Return [x, y] of the center of cell containing provided text 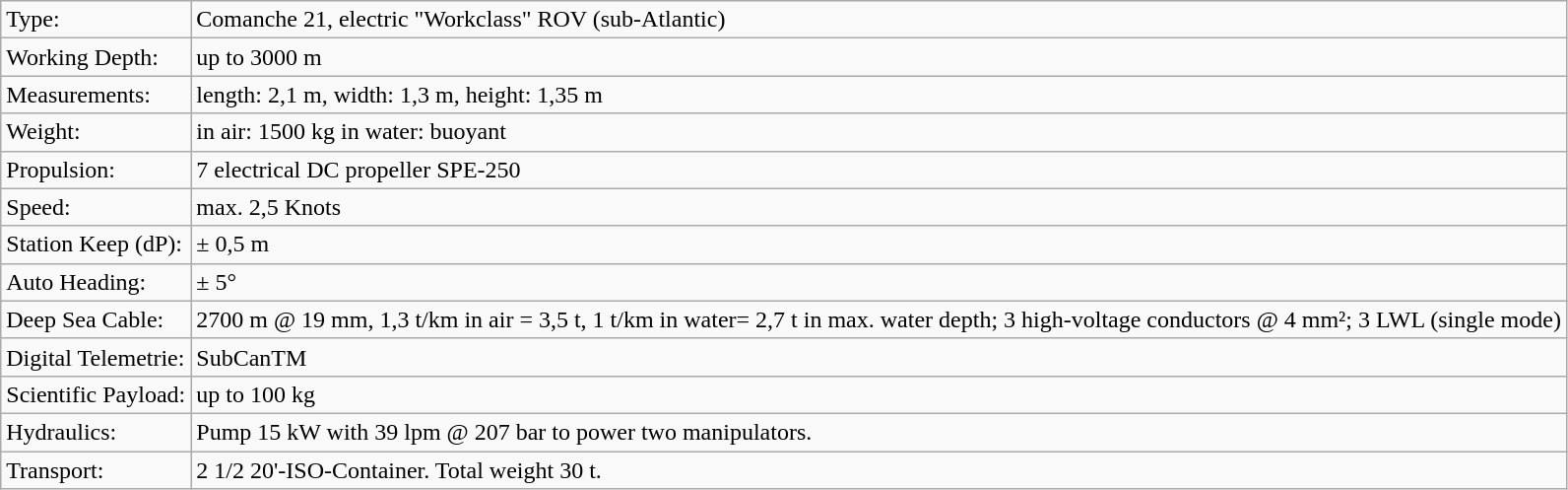
2700 m @ 19 mm, 1,3 t/km in air = 3,5 t, 1 t/km in water= 2,7 t in max. water depth; 3 high-voltage conductors @ 4 mm²; 3 LWL (single mode) [879, 319]
in air: 1500 kg in water: buoyant [879, 132]
Digital Telemetrie: [97, 357]
Pump 15 kW with 39 lpm @ 207 bar to power two manipulators. [879, 432]
± 0,5 m [879, 245]
Working Depth: [97, 57]
Transport: [97, 470]
up to 3000 m [879, 57]
Type: [97, 20]
Deep Sea Cable: [97, 319]
Measurements: [97, 95]
± 5° [879, 282]
length: 2,1 m, width: 1,3 m, height: 1,35 m [879, 95]
7 electrical DC propeller SPE-250 [879, 170]
max. 2,5 Knots [879, 207]
Hydraulics: [97, 432]
Speed: [97, 207]
Comanche 21, electric "Workclass" ROV (sub-Atlantic) [879, 20]
Weight: [97, 132]
up to 100 kg [879, 394]
Propulsion: [97, 170]
Station Keep (dP): [97, 245]
SubCanTM [879, 357]
Scientific Payload: [97, 394]
Auto Heading: [97, 282]
2 1/2 20'-ISO-Container. Total weight 30 t. [879, 470]
